Identify which cell holds the provided text, then report its [x, y] central coordinate. 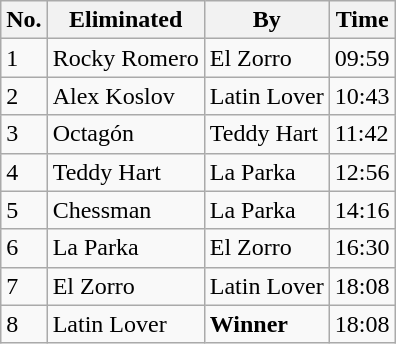
4 [24, 172]
16:30 [362, 248]
14:16 [362, 210]
Octagón [126, 134]
8 [24, 324]
Chessman [126, 210]
2 [24, 96]
No. [24, 20]
09:59 [362, 58]
1 [24, 58]
Alex Koslov [126, 96]
Winner [266, 324]
Eliminated [126, 20]
5 [24, 210]
By [266, 20]
3 [24, 134]
6 [24, 248]
Time [362, 20]
11:42 [362, 134]
12:56 [362, 172]
10:43 [362, 96]
Rocky Romero [126, 58]
7 [24, 286]
